Capture the cell that displays the provided text and extract its [X, Y] central coordinate. 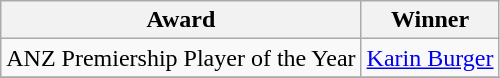
Winner [430, 20]
Karin Burger [430, 58]
Award [181, 20]
ANZ Premiership Player of the Year [181, 58]
